Output the [X, Y] coordinate of the center of the cell containing the given text.  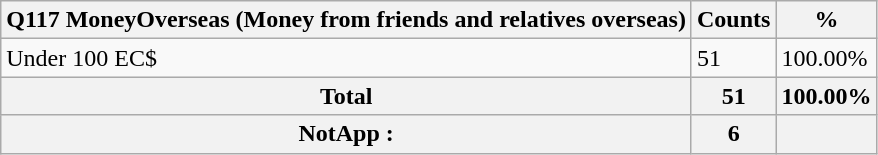
NotApp : [346, 134]
Under 100 EC$ [346, 58]
6 [733, 134]
% [826, 20]
Counts [733, 20]
Total [346, 96]
Q117 MoneyOverseas (Money from friends and relatives overseas) [346, 20]
